Extract the [X, Y] coordinate from the center of the cell holding the provided text.  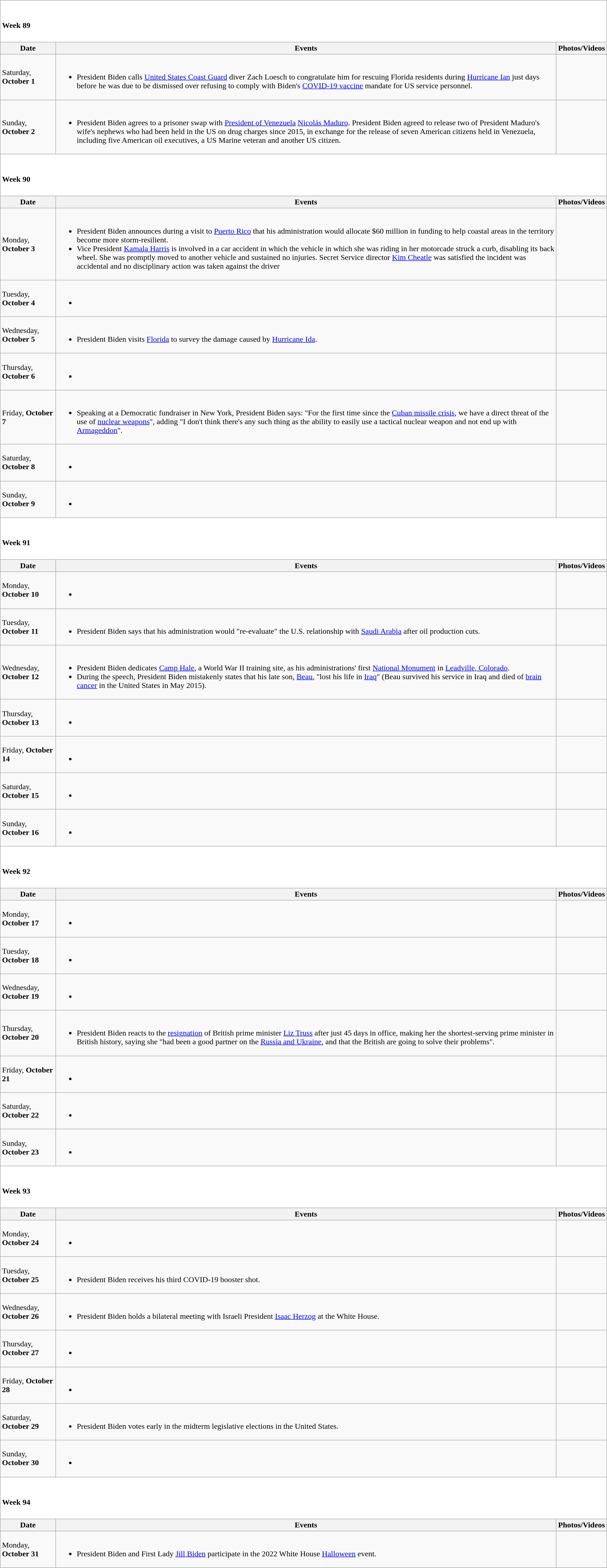
Thursday, October 20 [28, 1033]
Monday, October 17 [28, 918]
Thursday, October 6 [28, 372]
Week 92 [303, 867]
President Biden receives his third COVID-19 booster shot. [306, 1275]
Friday, October 14 [28, 754]
Sunday, October 23 [28, 1147]
Wednesday, October 5 [28, 335]
President Biden holds a bilateral meeting with Israeli President Isaac Herzog at the White House. [306, 1312]
Monday, October 3 [28, 244]
Week 90 [303, 175]
Week 94 [303, 1498]
Saturday, October 22 [28, 1111]
Wednesday, October 19 [28, 992]
Friday, October 7 [28, 417]
Thursday, October 27 [28, 1349]
Tuesday, October 4 [28, 299]
Tuesday, October 11 [28, 627]
Saturday, October 15 [28, 791]
Sunday, October 16 [28, 827]
Tuesday, October 25 [28, 1275]
President Biden visits Florida to survey the damage caused by Hurricane Ida. [306, 335]
Monday, October 24 [28, 1238]
Sunday, October 9 [28, 499]
Thursday, October 13 [28, 718]
Saturday, October 8 [28, 463]
Sunday, October 30 [28, 1458]
President Biden and First Lady Jill Biden participate in the 2022 White House Halloween event. [306, 1549]
Monday, October 31 [28, 1549]
President Biden says that his administration would "re-evaluate" the U.S. relationship with Saudi Arabia after oil production cuts. [306, 627]
President Biden votes early in the midterm legislative elections in the United States. [306, 1422]
Monday, October 10 [28, 590]
Week 91 [303, 539]
Friday, October 28 [28, 1385]
Saturday, October 29 [28, 1422]
Tuesday, October 18 [28, 955]
Week 89 [303, 21]
Week 93 [303, 1187]
Sunday, October 2 [28, 127]
Wednesday, October 26 [28, 1312]
Wednesday, October 12 [28, 672]
Friday, October 21 [28, 1074]
Saturday, October 1 [28, 77]
